Search for the cell housing the specified text and yield its [X, Y] center coordinate. 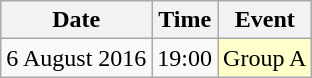
Event [265, 20]
Date [76, 20]
Group A [265, 58]
19:00 [185, 58]
Time [185, 20]
6 August 2016 [76, 58]
